Identify which cell holds the provided text, then report its (X, Y) central coordinate. 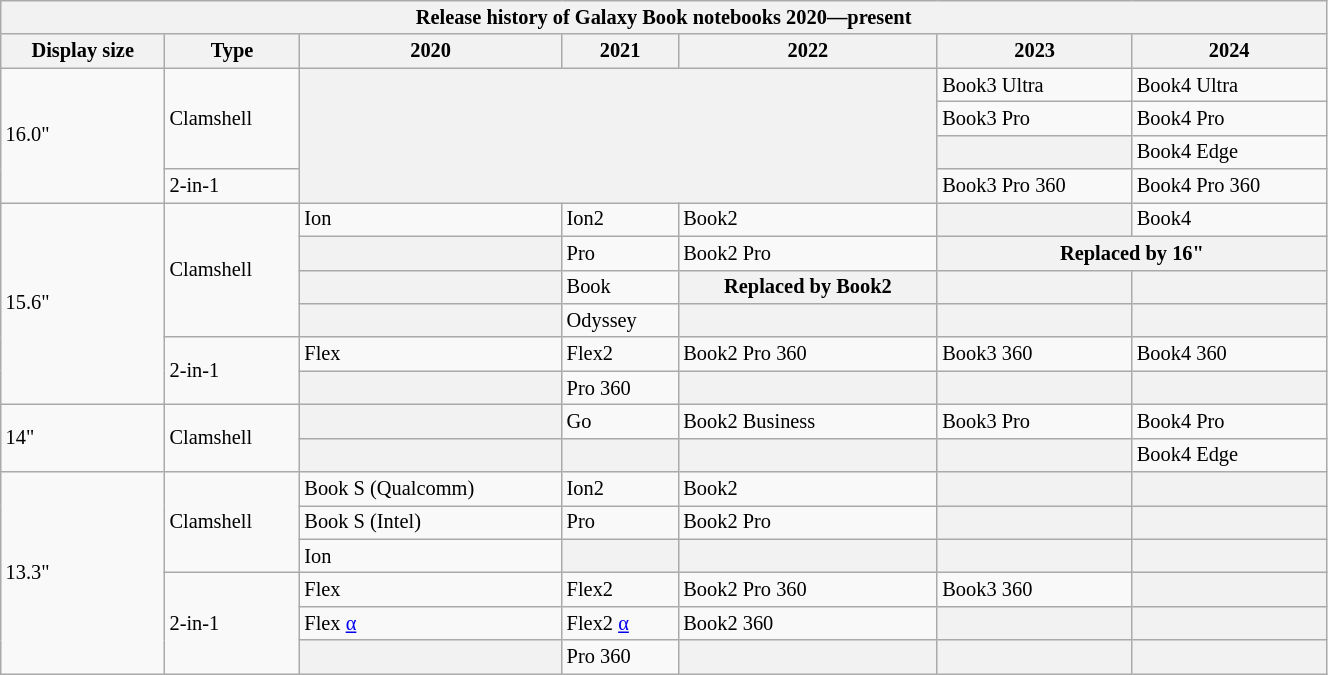
Type (232, 51)
Book3 Pro 360 (1034, 186)
Book S (Intel) (430, 522)
15.6" (83, 303)
Display size (83, 51)
Book4 (1230, 219)
2022 (808, 51)
Flex α (430, 623)
Book4 360 (1230, 354)
2024 (1230, 51)
Book2 Business (808, 421)
Flex2 α (620, 623)
16.0" (83, 136)
2020 (430, 51)
Odyssey (620, 320)
Replaced by Book2 (808, 287)
2021 (620, 51)
13.3" (83, 573)
Book S (Qualcomm) (430, 489)
Release history of Galaxy Book notebooks 2020—present (664, 17)
Book2 360 (808, 623)
Replaced by 16" (1132, 253)
Go (620, 421)
Book (620, 287)
Book4 Pro 360 (1230, 186)
14" (83, 438)
Book3 Ultra (1034, 85)
2023 (1034, 51)
Book4 Ultra (1230, 85)
